Determine the [x, y] coordinate at the center of the cell enclosing the given text.  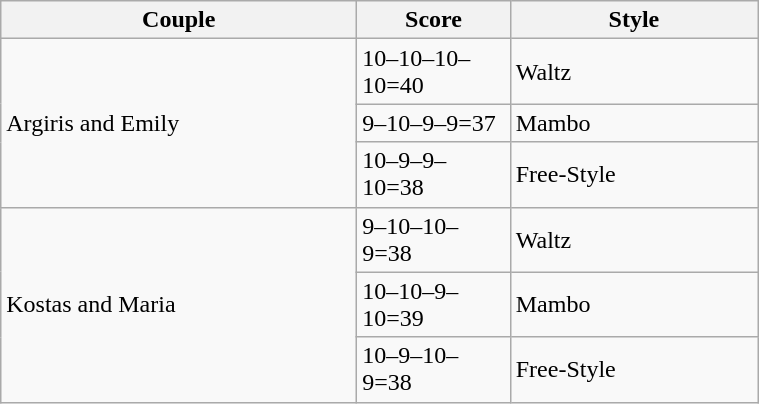
Score [434, 20]
10–10–10–10=40 [434, 72]
10–9–10–9=38 [434, 370]
Couple [179, 20]
Kostas and Maria [179, 304]
9–10–9–9=37 [434, 123]
Argiris and Emily [179, 123]
9–10–10–9=38 [434, 240]
10–10–9–10=39 [434, 304]
Style [634, 20]
10–9–9–10=38 [434, 174]
